Search for the cell housing the specified text and yield its [x, y] center coordinate. 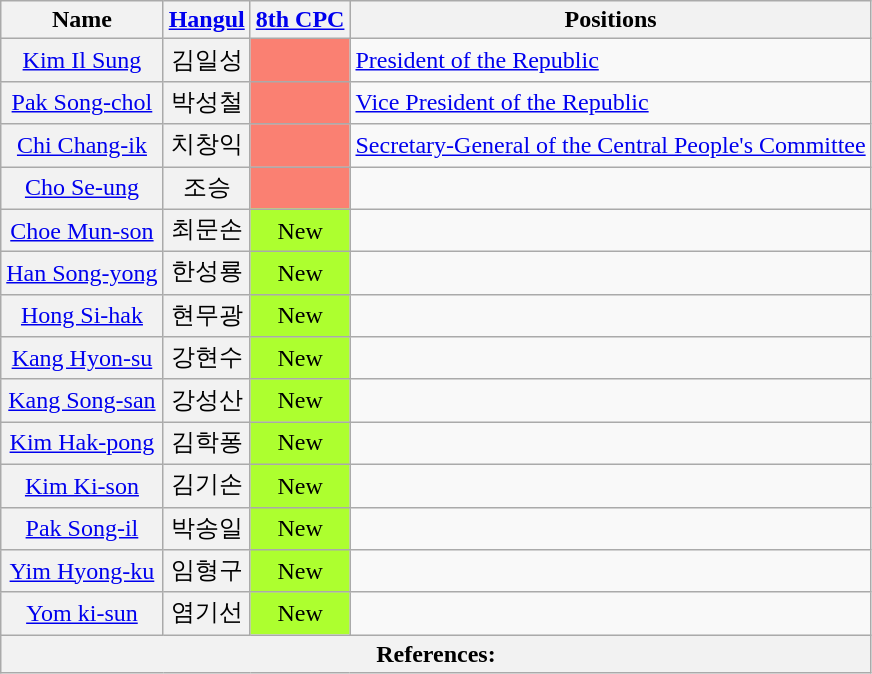
Hangul [206, 20]
김일성 [206, 60]
김학퐁 [206, 444]
박성철 [206, 102]
Yim Hyong-ku [82, 572]
Positions [610, 20]
임형구 [206, 572]
President of the Republic [610, 60]
박송일 [206, 528]
Kang Song-san [82, 400]
Secretary-General of the Central People's Committee [610, 146]
References: [436, 654]
8th CPC [300, 20]
Kim Il Sung [82, 60]
Pak Song-chol [82, 102]
Vice President of the Republic [610, 102]
Yom ki-sun [82, 614]
강현수 [206, 358]
강성산 [206, 400]
Kang Hyon-su [82, 358]
Cho Se-ung [82, 188]
치창익 [206, 146]
조승 [206, 188]
Kim Ki-son [82, 486]
Name [82, 20]
Pak Song-il [82, 528]
Hong Si-hak [82, 316]
Kim Hak-pong [82, 444]
현무광 [206, 316]
한성룡 [206, 274]
염기선 [206, 614]
Choe Mun-son [82, 230]
최문손 [206, 230]
김기손 [206, 486]
Han Song-yong [82, 274]
Chi Chang-ik [82, 146]
